Extract the (X, Y) coordinate from the center of the cell holding the provided text.  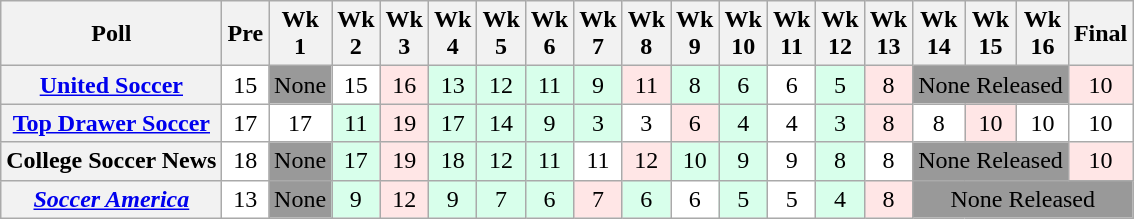
Wk11 (791, 34)
Wk2 (356, 34)
Wk9 (695, 34)
14 (501, 123)
Wk8 (646, 34)
Soccer America (112, 199)
United Soccer (112, 85)
Wk16 (1042, 34)
Final (1100, 34)
Wk5 (501, 34)
Wk6 (549, 34)
Wk12 (840, 34)
College Soccer News (112, 161)
Wk14 (939, 34)
Top Drawer Soccer (112, 123)
Wk10 (743, 34)
Wk1 (300, 34)
Wk15 (991, 34)
16 (404, 85)
Pre (246, 34)
Wk7 (598, 34)
Poll (112, 34)
Wk3 (404, 34)
Wk13 (888, 34)
Wk4 (452, 34)
